Identify which cell holds the provided text, then report its (x, y) central coordinate. 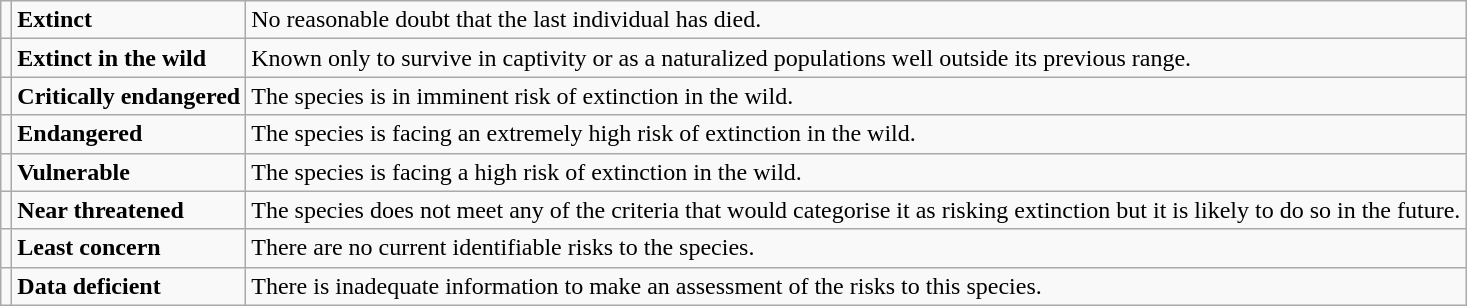
Endangered (129, 134)
Extinct (129, 20)
Known only to survive in captivity or as a naturalized populations well outside its previous range. (856, 58)
Extinct in the wild (129, 58)
There is inadequate information to make an assessment of the risks to this species. (856, 286)
Least concern (129, 248)
Data deficient (129, 286)
No reasonable doubt that the last individual has died. (856, 20)
Near threatened (129, 210)
The species is facing a high risk of extinction in the wild. (856, 172)
Critically endangered (129, 96)
There are no current identifiable risks to the species. (856, 248)
The species does not meet any of the criteria that would categorise it as risking extinction but it is likely to do so in the future. (856, 210)
The species is in imminent risk of extinction in the wild. (856, 96)
Vulnerable (129, 172)
The species is facing an extremely high risk of extinction in the wild. (856, 134)
